Detect which cell encompasses the target text, then output its (x, y) center coordinate. 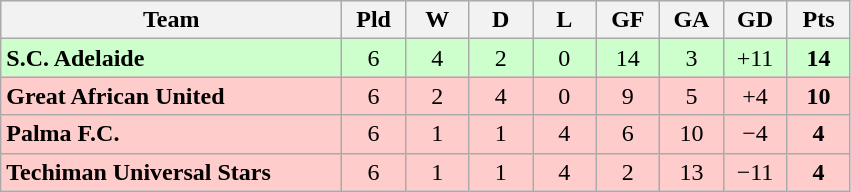
5 (692, 96)
S.C. Adelaide (172, 58)
GD (755, 20)
L (564, 20)
Team (172, 20)
D (501, 20)
GF (628, 20)
W (437, 20)
Techiman Universal Stars (172, 172)
Pts (819, 20)
−11 (755, 172)
−4 (755, 134)
Palma F.C. (172, 134)
13 (692, 172)
3 (692, 58)
+11 (755, 58)
Pld (374, 20)
Great African United (172, 96)
GA (692, 20)
+4 (755, 96)
9 (628, 96)
